Capture the cell that displays the provided text and extract its (x, y) central coordinate. 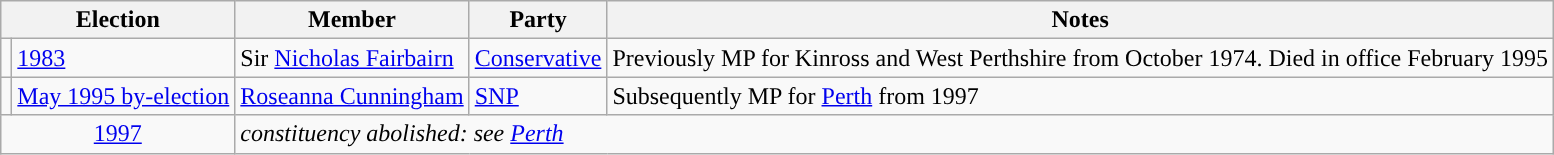
Sir Nicholas Fairbairn (352, 58)
1983 (124, 58)
SNP (538, 96)
Election (118, 20)
Party (538, 20)
Member (352, 20)
Previously MP for Kinross and West Perthshire from October 1974. Died in office February 1995 (1080, 58)
constituency abolished: see Perth (894, 134)
Roseanna Cunningham (352, 96)
1997 (118, 134)
May 1995 by-election (124, 96)
Notes (1080, 20)
Subsequently MP for Perth from 1997 (1080, 96)
Conservative (538, 58)
